Provide the (X, Y) coordinate of the cell's center where the given text is located.  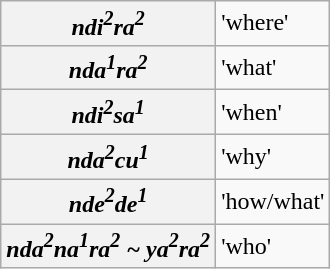
nda2na1ra2 ~ ya2ra2 (108, 246)
'how/what' (273, 202)
nda1ra2 (108, 68)
'when' (273, 112)
'who' (273, 246)
nda2cu1 (108, 156)
ndi2ra2 (108, 24)
'what' (273, 68)
nde2de1 (108, 202)
ndi2sa1 (108, 112)
'where' (273, 24)
'why' (273, 156)
